Locate the cell with the specified text and output its (x, y) center coordinate. 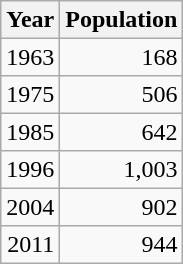
2011 (30, 244)
1963 (30, 56)
2004 (30, 206)
Year (30, 20)
944 (122, 244)
1975 (30, 94)
1,003 (122, 170)
642 (122, 132)
1985 (30, 132)
168 (122, 56)
506 (122, 94)
1996 (30, 170)
902 (122, 206)
Population (122, 20)
